Output the [x, y] coordinate of the center of the cell containing the given text.  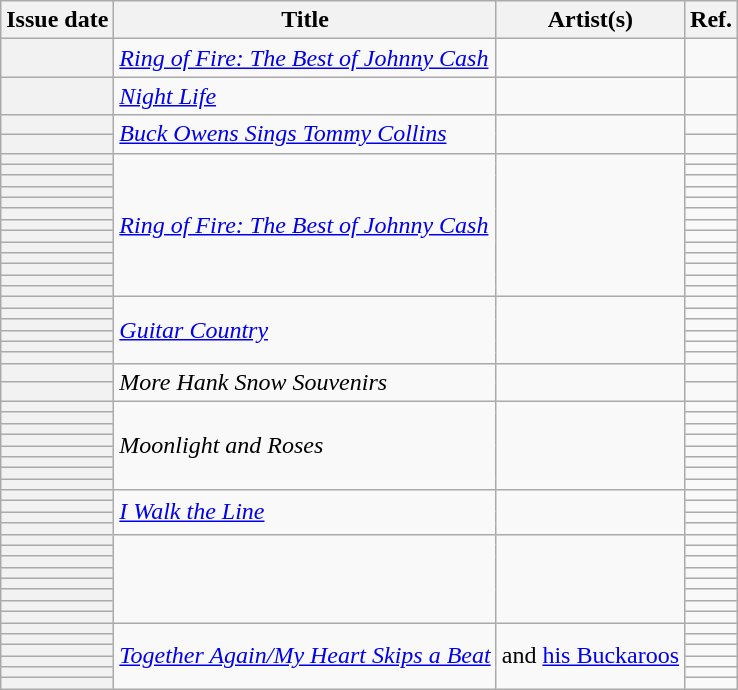
Buck Owens Sings Tommy Collins [305, 134]
Guitar Country [305, 330]
Ref. [712, 20]
Night Life [305, 96]
Title [305, 20]
More Hank Snow Souvenirs [305, 382]
Issue date [58, 20]
I Walk the Line [305, 512]
Artist(s) [590, 20]
Moonlight and Roses [305, 445]
Together Again/My Heart Skips a Beat [305, 655]
and his Buckaroos [590, 655]
